Locate the cell with the specified text and output its [X, Y] center coordinate. 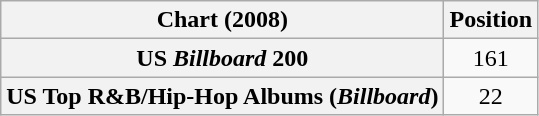
Position [491, 20]
22 [491, 96]
US Top R&B/Hip-Hop Albums (Billboard) [222, 96]
161 [491, 58]
US Billboard 200 [222, 58]
Chart (2008) [222, 20]
